Output the [X, Y] coordinate of the center of the cell containing the given text.  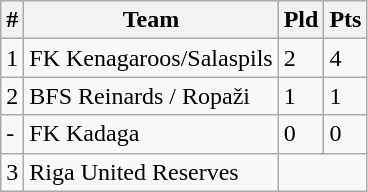
- [12, 134]
3 [12, 172]
FK Kadaga [151, 134]
Riga United Reserves [151, 172]
Team [151, 20]
FK Kenagaroos/Salaspils [151, 58]
4 [346, 58]
Pts [346, 20]
Pld [301, 20]
# [12, 20]
BFS Reinards / Ropaži [151, 96]
